Capture the cell that displays the provided text and extract its [x, y] central coordinate. 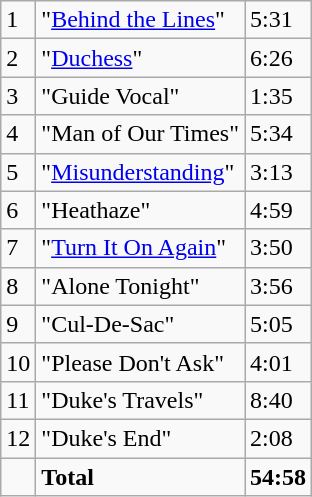
"Duchess" [140, 58]
4 [18, 134]
"Cul-De-Sac" [140, 324]
54:58 [278, 477]
9 [18, 324]
"Man of Our Times" [140, 134]
6:26 [278, 58]
4:01 [278, 362]
3:50 [278, 248]
Total [140, 477]
11 [18, 400]
"Behind the Lines" [140, 20]
5:34 [278, 134]
"Please Don't Ask" [140, 362]
1 [18, 20]
10 [18, 362]
3:56 [278, 286]
"Duke's Travels" [140, 400]
8:40 [278, 400]
8 [18, 286]
"Heathaze" [140, 210]
"Alone Tonight" [140, 286]
5:31 [278, 20]
1:35 [278, 96]
7 [18, 248]
"Duke's End" [140, 438]
"Turn It On Again" [140, 248]
6 [18, 210]
5:05 [278, 324]
5 [18, 172]
"Guide Vocal" [140, 96]
2:08 [278, 438]
2 [18, 58]
"Misunderstanding" [140, 172]
3:13 [278, 172]
12 [18, 438]
3 [18, 96]
4:59 [278, 210]
